Capture the cell that displays the provided text and extract its [X, Y] central coordinate. 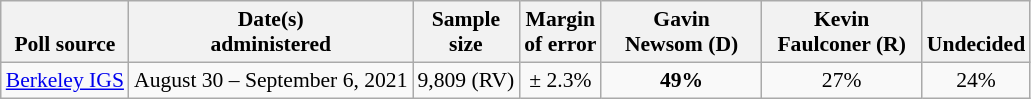
± 2.3% [560, 80]
KevinFaulconer (R) [842, 32]
August 30 – September 6, 2021 [271, 80]
Date(s)administered [271, 32]
Marginof error [560, 32]
Undecided [976, 32]
24% [976, 80]
Poll source [65, 32]
27% [842, 80]
Berkeley IGS [65, 80]
49% [681, 80]
GavinNewsom (D) [681, 32]
Samplesize [466, 32]
9,809 (RV) [466, 80]
